Return the (x, y) coordinate for the center point of the cell that contains the specified text.  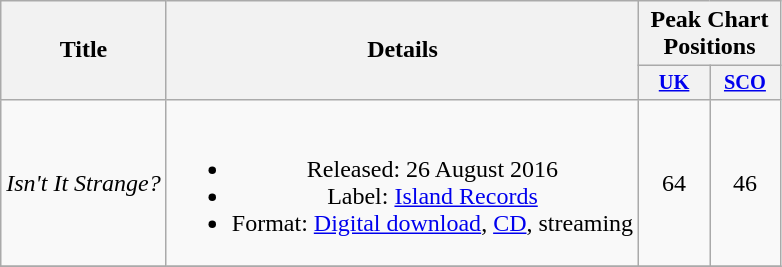
Peak Chart Positions (710, 34)
Isn't It Strange? (84, 182)
UK (674, 83)
64 (674, 182)
Released: 26 August 2016Label: Island RecordsFormat: Digital download, CD, streaming (402, 182)
46 (746, 182)
Title (84, 50)
Details (402, 50)
SCO (746, 83)
